For the text-containing cell, return its midpoint in [x, y] coordinate format. 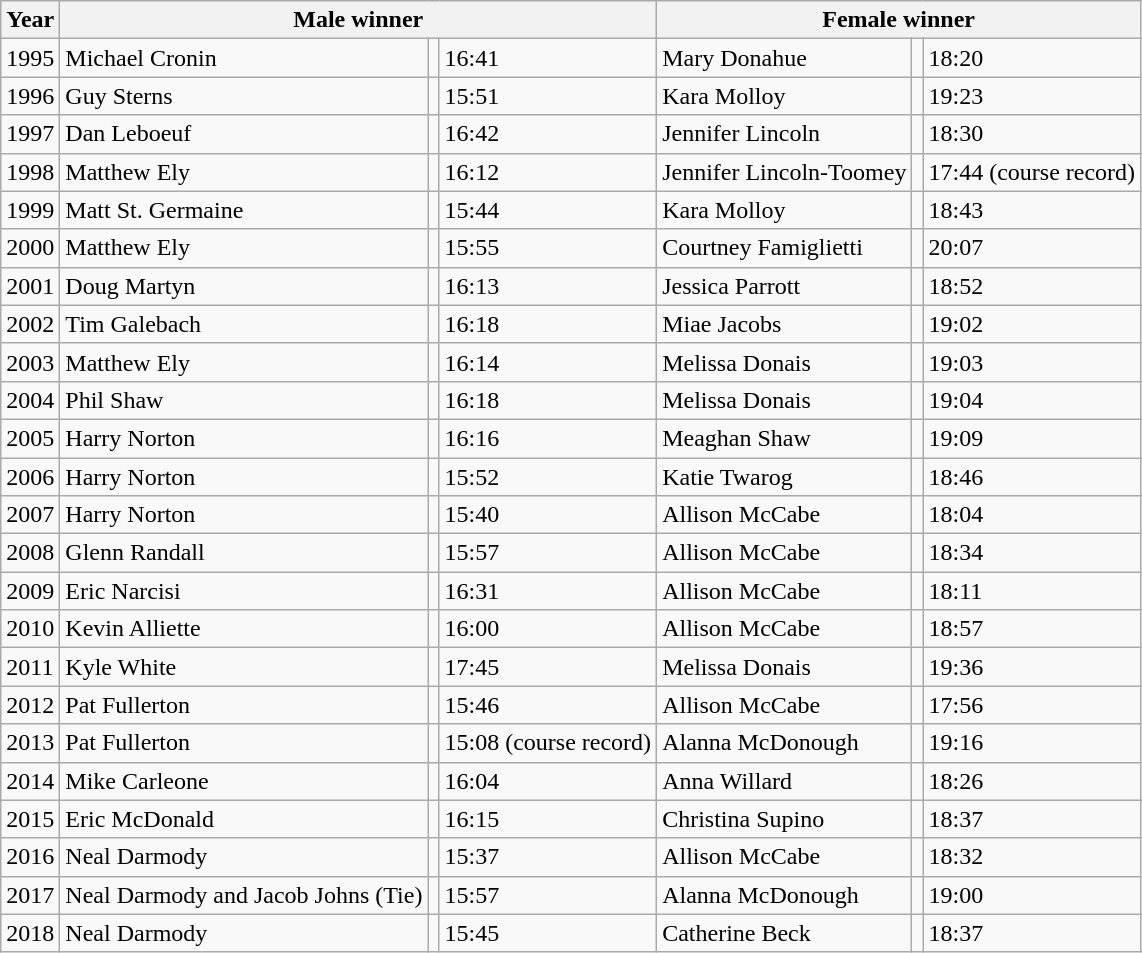
15:55 [548, 248]
Phil Shaw [244, 400]
Catherine Beck [784, 933]
Male winner [358, 20]
19:36 [1032, 667]
18:20 [1032, 58]
Katie Twarog [784, 477]
Eric Narcisi [244, 591]
19:04 [1032, 400]
2003 [30, 362]
15:46 [548, 705]
18:30 [1032, 134]
15:52 [548, 477]
Anna Willard [784, 781]
2016 [30, 857]
Kyle White [244, 667]
2009 [30, 591]
2008 [30, 553]
Glenn Randall [244, 553]
2001 [30, 286]
Miae Jacobs [784, 324]
19:23 [1032, 96]
2011 [30, 667]
18:26 [1032, 781]
18:52 [1032, 286]
19:03 [1032, 362]
15:51 [548, 96]
16:42 [548, 134]
Courtney Famiglietti [784, 248]
Female winner [899, 20]
18:04 [1032, 515]
2007 [30, 515]
Mike Carleone [244, 781]
2006 [30, 477]
16:12 [548, 172]
Jennifer Lincoln [784, 134]
Jennifer Lincoln-Toomey [784, 172]
18:43 [1032, 210]
2014 [30, 781]
19:09 [1032, 438]
Doug Martyn [244, 286]
16:41 [548, 58]
1995 [30, 58]
15:45 [548, 933]
2010 [30, 629]
Matt St. Germaine [244, 210]
16:13 [548, 286]
2018 [30, 933]
2000 [30, 248]
2005 [30, 438]
15:08 (course record) [548, 743]
16:16 [548, 438]
2015 [30, 819]
16:00 [548, 629]
Jessica Parrott [784, 286]
Dan Leboeuf [244, 134]
Guy Sterns [244, 96]
19:02 [1032, 324]
15:37 [548, 857]
2017 [30, 895]
18:46 [1032, 477]
2004 [30, 400]
Eric McDonald [244, 819]
Kevin Alliette [244, 629]
1999 [30, 210]
18:34 [1032, 553]
1996 [30, 96]
Mary Donahue [784, 58]
Meaghan Shaw [784, 438]
19:16 [1032, 743]
16:04 [548, 781]
2013 [30, 743]
2012 [30, 705]
17:56 [1032, 705]
15:40 [548, 515]
Michael Cronin [244, 58]
2002 [30, 324]
16:15 [548, 819]
17:45 [548, 667]
18:11 [1032, 591]
Neal Darmody and Jacob Johns (Tie) [244, 895]
Christina Supino [784, 819]
18:57 [1032, 629]
15:44 [548, 210]
16:14 [548, 362]
Year [30, 20]
16:31 [548, 591]
1997 [30, 134]
1998 [30, 172]
20:07 [1032, 248]
18:32 [1032, 857]
Tim Galebach [244, 324]
17:44 (course record) [1032, 172]
19:00 [1032, 895]
